Scan for the cell matching the given text and deliver its (x, y) coordinate at center. 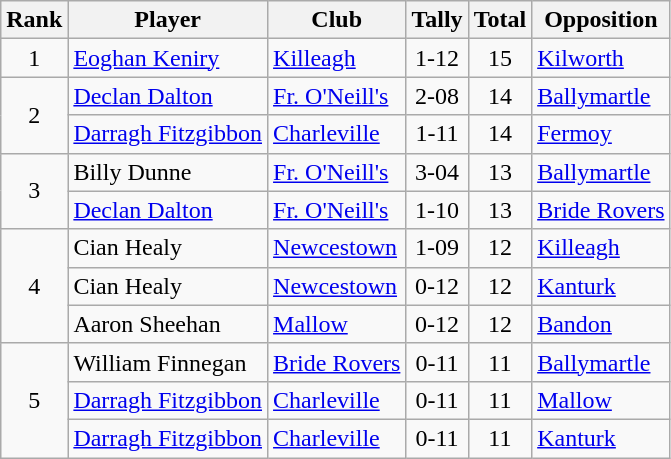
2 (34, 115)
Fermoy (601, 134)
William Finnegan (168, 362)
Player (168, 20)
1-11 (437, 134)
4 (34, 286)
Billy Dunne (168, 172)
5 (34, 400)
Total (500, 20)
Aaron Sheehan (168, 324)
Bandon (601, 324)
Kilworth (601, 58)
Eoghan Keniry (168, 58)
1-09 (437, 248)
1 (34, 58)
3-04 (437, 172)
Opposition (601, 20)
2-08 (437, 96)
1-12 (437, 58)
Club (337, 20)
3 (34, 191)
15 (500, 58)
1-10 (437, 210)
Rank (34, 20)
Tally (437, 20)
